Capture the cell that displays the provided text and extract its [X, Y] central coordinate. 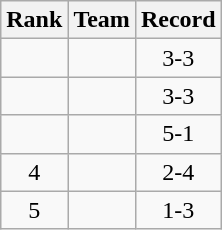
Team [102, 20]
Rank [34, 20]
Record [178, 20]
4 [34, 172]
1-3 [178, 210]
2-4 [178, 172]
5 [34, 210]
5-1 [178, 134]
